Determine the [x, y] coordinate at the center of the cell enclosing the given text.  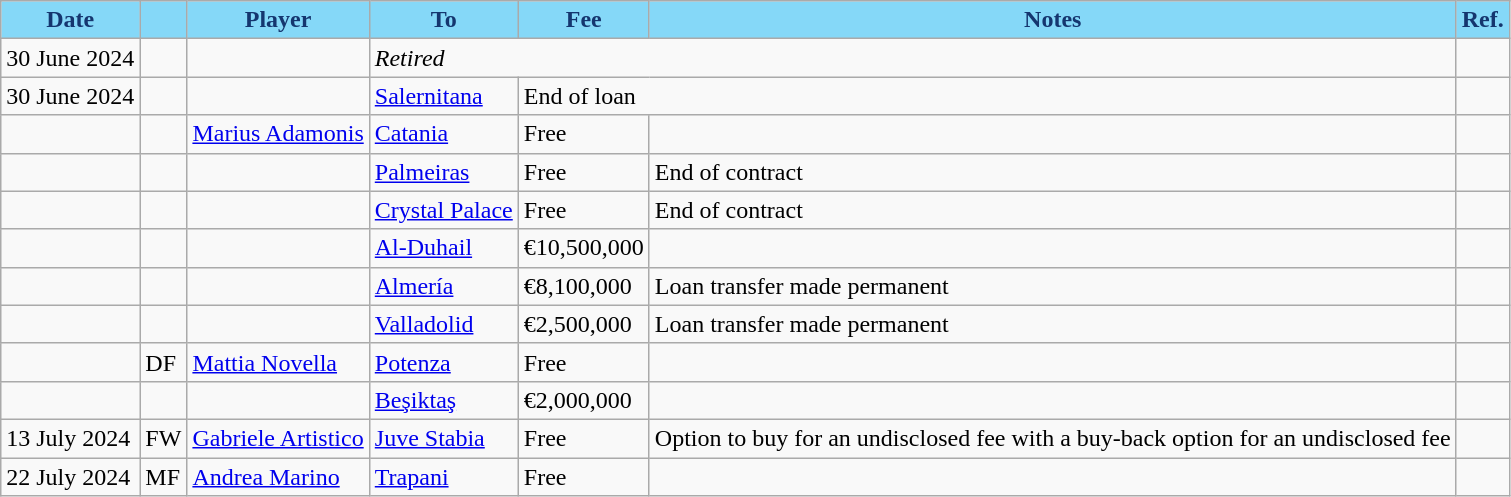
Trapani [444, 477]
€2,500,000 [584, 324]
Date [70, 20]
Andrea Marino [278, 477]
FW [164, 438]
€8,100,000 [584, 286]
Valladolid [444, 324]
Marius Adamonis [278, 134]
Notes [1052, 20]
22 July 2024 [70, 477]
Crystal Palace [444, 210]
Mattia Novella [278, 362]
Gabriele Artistico [278, 438]
Fee [584, 20]
Salernitana [444, 96]
Juve Stabia [444, 438]
To [444, 20]
End of loan [987, 96]
DF [164, 362]
Catania [444, 134]
Player [278, 20]
Al-Duhail [444, 248]
MF [164, 477]
Potenza [444, 362]
Option to buy for an undisclosed fee with a buy-back option for an undisclosed fee [1052, 438]
Palmeiras [444, 172]
Retired [912, 58]
Almería [444, 286]
13 July 2024 [70, 438]
€2,000,000 [584, 400]
Beşiktaş [444, 400]
€10,500,000 [584, 248]
Ref. [1482, 20]
